Search for the cell housing the specified text and yield its [X, Y] center coordinate. 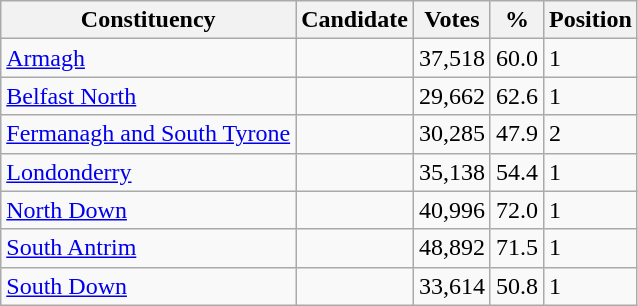
71.5 [516, 248]
Armagh [148, 58]
62.6 [516, 96]
48,892 [452, 248]
60.0 [516, 58]
Position [591, 20]
2 [591, 134]
29,662 [452, 96]
54.4 [516, 172]
South Down [148, 286]
50.8 [516, 286]
Candidate [355, 20]
Fermanagh and South Tyrone [148, 134]
35,138 [452, 172]
Votes [452, 20]
40,996 [452, 210]
North Down [148, 210]
Belfast North [148, 96]
37,518 [452, 58]
30,285 [452, 134]
South Antrim [148, 248]
Constituency [148, 20]
Londonderry [148, 172]
33,614 [452, 286]
47.9 [516, 134]
% [516, 20]
72.0 [516, 210]
